From the cell containing the given text, extract its center point as [X, Y] coordinate. 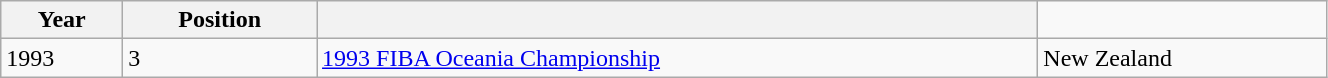
Position [220, 20]
New Zealand [1182, 58]
3 [220, 58]
1993 FIBA Oceania Championship [678, 58]
1993 [62, 58]
Year [62, 20]
